Detect which cell encompasses the target text, then output its (X, Y) center coordinate. 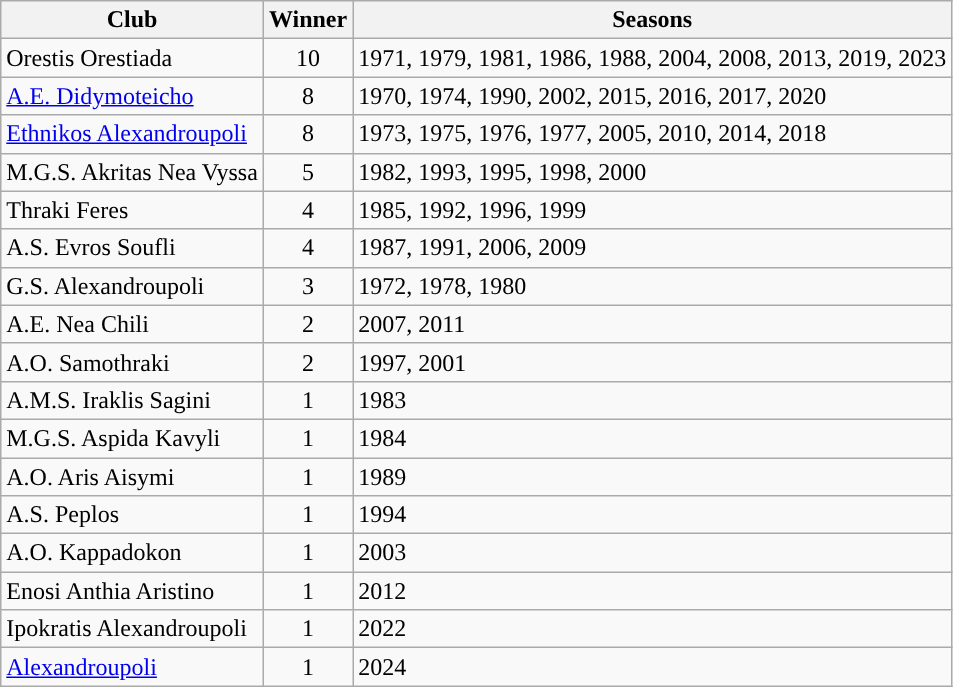
Winner (308, 20)
1973, 1975, 1976, 1977, 2005, 2010, 2014, 2018 (652, 134)
Ipokratis Alexandroupoli (132, 629)
1994 (652, 515)
3 (308, 286)
A.O. Kappadokon (132, 553)
2007, 2011 (652, 324)
A.S. Evros Soufli (132, 248)
G.S. Alexandroupoli (132, 286)
Orestis Orestiada (132, 58)
A.O. Aris Aisymi (132, 477)
2012 (652, 591)
Enosi Anthia Aristino (132, 591)
Thraki Feres (132, 210)
1984 (652, 438)
2022 (652, 629)
2003 (652, 553)
M.G.S. Aspida Kavyli (132, 438)
A.E. Didymoteicho (132, 96)
A.E. Nea Chili (132, 324)
A.O. Samothraki (132, 362)
5 (308, 172)
10 (308, 58)
1983 (652, 400)
Seasons (652, 20)
2024 (652, 667)
1982, 1993, 1995, 1998, 2000 (652, 172)
1989 (652, 477)
M.G.S. Akritas Nea Vyssa (132, 172)
1985, 1992, 1996, 1999 (652, 210)
1971, 1979, 1981, 1986, 1988, 2004, 2008, 2013, 2019, 2023 (652, 58)
Ethnikos Alexandroupoli (132, 134)
1987, 1991, 2006, 2009 (652, 248)
1972, 1978, 1980 (652, 286)
A.M.S. Iraklis Sagini (132, 400)
Alexandroupoli (132, 667)
A.S. Peplos (132, 515)
Club (132, 20)
1970, 1974, 1990, 2002, 2015, 2016, 2017, 2020 (652, 96)
1997, 2001 (652, 362)
